Output the (X, Y) coordinate of the center of the cell containing the given text.  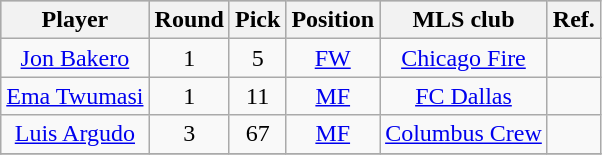
5 (257, 58)
3 (189, 134)
Position (333, 20)
FW (333, 58)
Chicago Fire (464, 58)
Ema Twumasi (75, 96)
Ref. (574, 20)
Pick (257, 20)
Player (75, 20)
Luis Argudo (75, 134)
Columbus Crew (464, 134)
Round (189, 20)
Jon Bakero (75, 58)
67 (257, 134)
11 (257, 96)
FC Dallas (464, 96)
MLS club (464, 20)
